For the text-containing cell, return its midpoint in [X, Y] coordinate format. 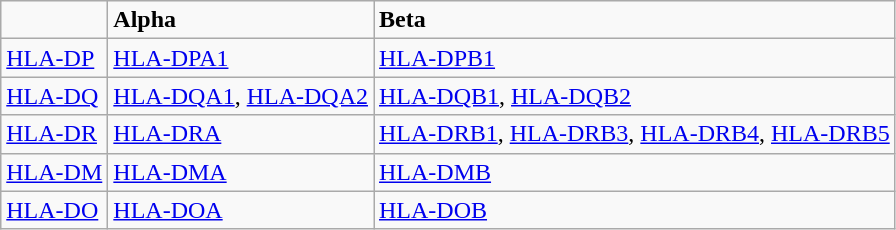
HLA-DQ [54, 96]
HLA-DOB [635, 210]
HLA-DR [54, 134]
HLA-DRA [241, 134]
HLA-DPB1 [635, 58]
HLA-DQA1, HLA-DQA2 [241, 96]
HLA-DRB1, HLA-DRB3, HLA-DRB4, HLA-DRB5 [635, 134]
HLA-DQB1, HLA-DQB2 [635, 96]
Alpha [241, 20]
HLA-DPA1 [241, 58]
Beta [635, 20]
HLA-DMB [635, 172]
HLA-DMA [241, 172]
HLA-DP [54, 58]
HLA-DM [54, 172]
HLA-DOA [241, 210]
HLA-DO [54, 210]
